Output the [x, y] coordinate of the center of the cell containing the given text.  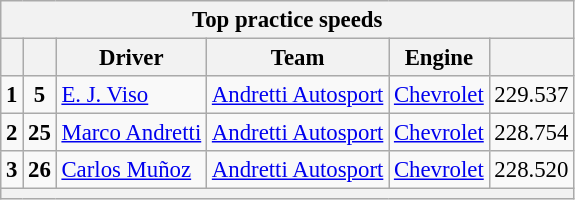
Marco Andretti [131, 133]
Engine [439, 58]
25 [40, 133]
229.537 [532, 95]
3 [12, 170]
228.520 [532, 170]
228.754 [532, 133]
E. J. Viso [131, 95]
Team [298, 58]
1 [12, 95]
5 [40, 95]
2 [12, 133]
Top practice speeds [288, 20]
Driver [131, 58]
Carlos Muñoz [131, 170]
26 [40, 170]
